Detect which cell encompasses the target text, then output its (X, Y) center coordinate. 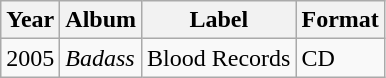
Blood Records (219, 58)
2005 (30, 58)
Label (219, 20)
Album (101, 20)
Format (340, 20)
Badass (101, 58)
CD (340, 58)
Year (30, 20)
